Scan for the cell matching the given text and deliver its (X, Y) coordinate at center. 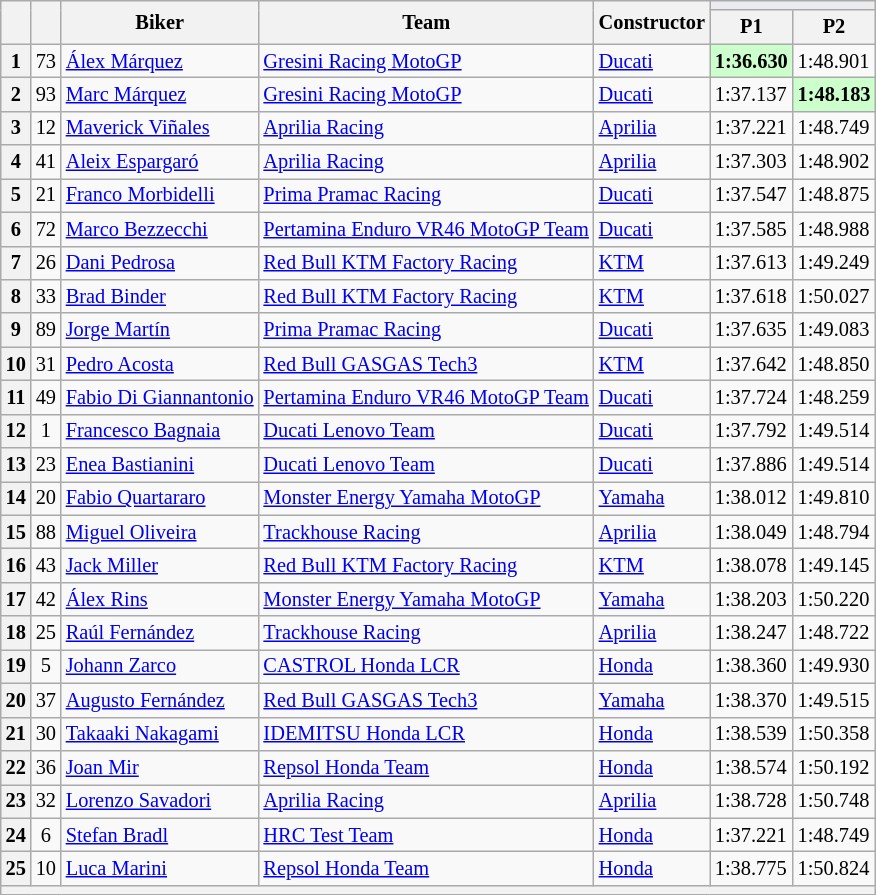
Enea Bastianini (160, 465)
Lorenzo Savadori (160, 801)
P2 (834, 27)
72 (46, 229)
1:37.547 (752, 195)
1:37.642 (752, 364)
1:36.630 (752, 61)
1:38.203 (752, 599)
93 (46, 94)
1:48.902 (834, 162)
1:50.027 (834, 296)
43 (46, 565)
31 (46, 364)
1:49.083 (834, 330)
Biker (160, 22)
Team (426, 22)
32 (46, 801)
33 (46, 296)
1:38.078 (752, 565)
1:50.748 (834, 801)
1:38.012 (752, 498)
Francesco Bagnaia (160, 431)
1:37.303 (752, 162)
Fabio Di Giannantonio (160, 397)
1:50.220 (834, 599)
26 (46, 263)
1:37.792 (752, 431)
Fabio Quartararo (160, 498)
Marco Bezzecchi (160, 229)
1:48.988 (834, 229)
1:38.728 (752, 801)
3 (16, 128)
1:48.794 (834, 532)
1:37.886 (752, 465)
2 (16, 94)
1:38.370 (752, 700)
CASTROL Honda LCR (426, 666)
1:48.259 (834, 397)
1:48.850 (834, 364)
Raúl Fernández (160, 633)
Joan Mir (160, 767)
18 (16, 633)
88 (46, 532)
36 (46, 767)
Stefan Bradl (160, 835)
IDEMITSU Honda LCR (426, 734)
1:37.724 (752, 397)
Luca Marini (160, 868)
Maverick Viñales (160, 128)
P1 (752, 27)
Dani Pedrosa (160, 263)
1:50.192 (834, 767)
1:48.722 (834, 633)
1:49.810 (834, 498)
49 (46, 397)
1:50.824 (834, 868)
1:38.360 (752, 666)
89 (46, 330)
1:38.574 (752, 767)
Miguel Oliveira (160, 532)
19 (16, 666)
1:38.539 (752, 734)
Brad Binder (160, 296)
16 (16, 565)
1:50.358 (834, 734)
1:37.137 (752, 94)
1:49.249 (834, 263)
Franco Morbidelli (160, 195)
9 (16, 330)
1:37.613 (752, 263)
14 (16, 498)
Augusto Fernández (160, 700)
42 (46, 599)
Álex Rins (160, 599)
24 (16, 835)
73 (46, 61)
Marc Márquez (160, 94)
Johann Zarco (160, 666)
8 (16, 296)
1:48.875 (834, 195)
1:37.635 (752, 330)
Álex Márquez (160, 61)
11 (16, 397)
1:49.930 (834, 666)
17 (16, 599)
1:38.049 (752, 532)
1:48.901 (834, 61)
1:37.585 (752, 229)
15 (16, 532)
41 (46, 162)
Aleix Espargaró (160, 162)
Pedro Acosta (160, 364)
1:49.145 (834, 565)
4 (16, 162)
1:38.247 (752, 633)
7 (16, 263)
Constructor (652, 22)
HRC Test Team (426, 835)
Jorge Martín (160, 330)
Jack Miller (160, 565)
13 (16, 465)
30 (46, 734)
22 (16, 767)
1:38.775 (752, 868)
1:49.515 (834, 700)
37 (46, 700)
1:37.618 (752, 296)
1:48.183 (834, 94)
Takaaki Nakagami (160, 734)
